Extract the (x, y) coordinate from the center of the cell holding the provided text.  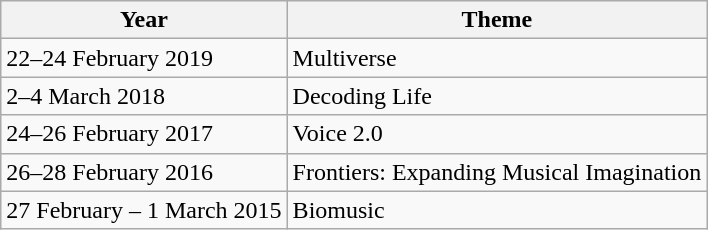
27 February – 1 March 2015 (144, 210)
Year (144, 20)
Voice 2.0 (497, 134)
2–4 March 2018 (144, 96)
Multiverse (497, 58)
24–26 February 2017 (144, 134)
Biomusic (497, 210)
Frontiers: Expanding Musical Imagination (497, 172)
22–24 February 2019 (144, 58)
Theme (497, 20)
26–28 February 2016 (144, 172)
Decoding Life (497, 96)
